Determine the (x, y) coordinate at the center of the cell enclosing the given text.  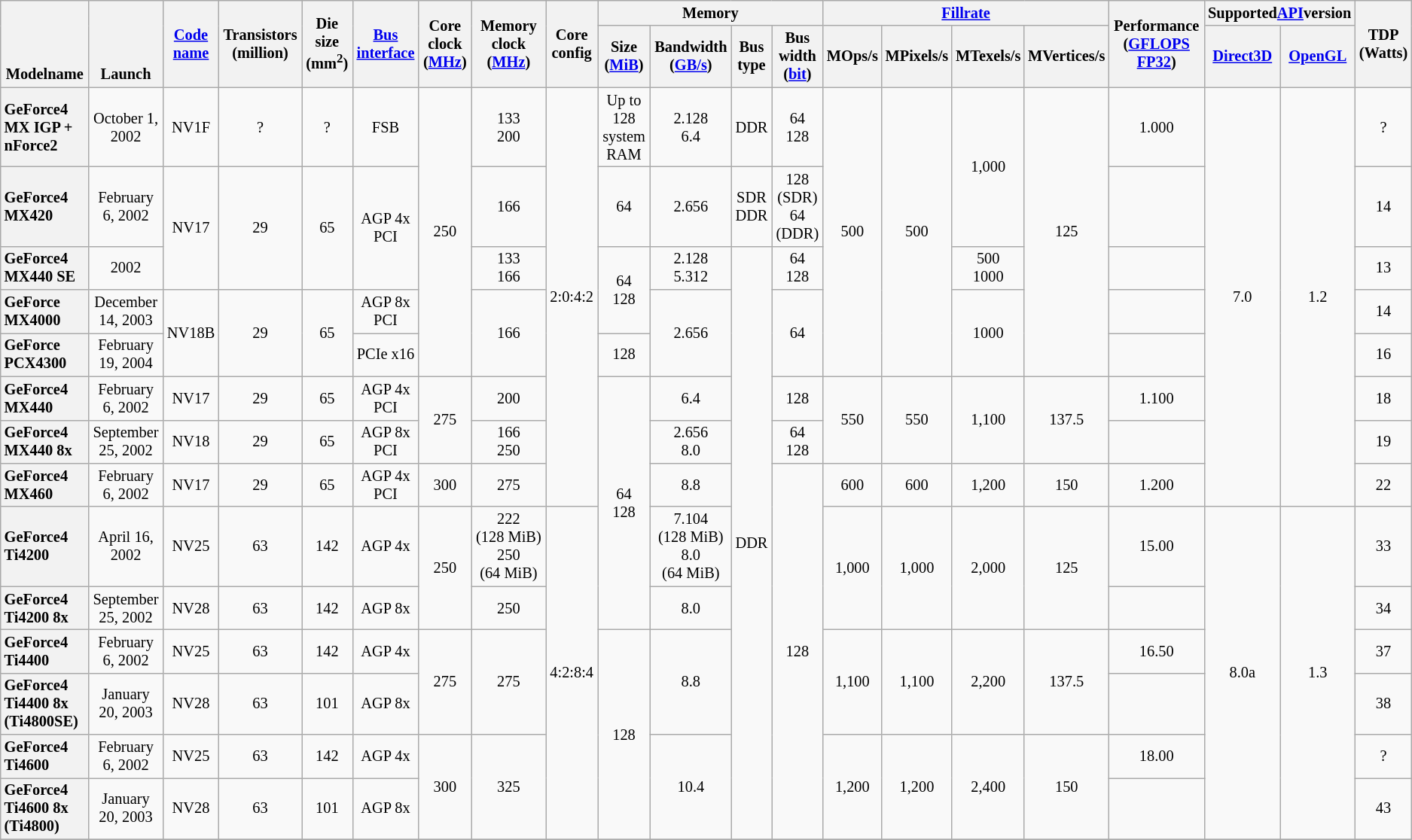
7.0 (1243, 297)
Modelname (45, 44)
GeForce PCX4300 (45, 355)
OpenGL (1318, 56)
Bus width (bit) (797, 56)
PCIe x16 (386, 355)
MVertices/s (1066, 56)
4:2:8:4 (572, 673)
18.00 (1157, 756)
Bus interface (386, 44)
NV1F (191, 127)
500 1000 (988, 268)
2.1286.4 (691, 127)
1.2 (1318, 297)
16.50 (1157, 651)
GeForce4 Ti4400 8x (Ti4800SE) (45, 704)
GeForce4 Ti4400 (45, 651)
22 (1383, 485)
Launch (127, 44)
166250 (509, 442)
FSB (386, 127)
MOps/s (852, 56)
325 (509, 787)
37 (1383, 651)
GeForce MX4000 (45, 312)
Direct3D (1243, 56)
October 1, 2002 (127, 127)
128 (SDR)64 (DDR) (797, 206)
April 16, 2002 (127, 546)
GeForce4 MX IGP + nForce2 (45, 127)
GeForce4 Ti4200 (45, 546)
8.0a (1243, 673)
33 (1383, 546)
18 (1383, 398)
34 (1383, 608)
43 (1383, 808)
Bus type (752, 56)
222 (128 MiB)250 (64 MiB) (509, 546)
13 (1383, 268)
2.128 5.312 (691, 268)
16 (1383, 355)
8.0 (691, 608)
2,000 (988, 568)
10.4 (691, 787)
2002 (127, 268)
MPixels/s (917, 56)
GeForce4 Ti4600 8x (Ti4800) (45, 808)
1000 (988, 333)
GeForce4 MX420 (45, 206)
Die size (mm2) (327, 44)
Up to 128 system RAM (624, 127)
133166 (509, 268)
6.4 (691, 398)
19 (1383, 442)
Bandwidth (GB/s) (691, 56)
TDP (Watts) (1383, 44)
1.3 (1318, 673)
MTexels/s (988, 56)
1.000 (1157, 127)
Core config (572, 44)
Memory clock (MHz) (509, 44)
2.656 8.0 (691, 442)
38 (1383, 704)
GeForce4 Ti4600 (45, 756)
15.00 (1157, 546)
GeForce4 MX440 8x (45, 442)
Memory (711, 13)
December 14, 2003 (127, 312)
2,400 (988, 787)
2:0:4:2 (572, 297)
GeForce4 MX440 SE (45, 268)
64 128 (797, 268)
SupportedAPIversion (1279, 13)
GeForce4 MX440 (45, 398)
133200 (509, 127)
7.104 (128 MiB)8.0 (64 MiB) (691, 546)
Code name (191, 44)
Fillrate (965, 13)
1.200 (1157, 485)
Performance (GFLOPS FP32) (1157, 44)
February 19, 2004 (127, 355)
2,200 (988, 682)
1.100 (1157, 398)
GeForce4 Ti4200 8x (45, 608)
Transistors (million) (261, 44)
NV18 (191, 442)
200 (509, 398)
SDRDDR (752, 206)
Core clock (MHz) (445, 44)
NV18B (191, 333)
GeForce4 MX460 (45, 485)
Size (MiB) (624, 56)
